For the text-containing cell, return its midpoint in (X, Y) coordinate format. 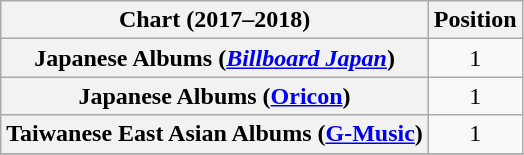
Taiwanese East Asian Albums (G-Music) (215, 134)
Chart (2017–2018) (215, 20)
Japanese Albums (Billboard Japan) (215, 58)
Japanese Albums (Oricon) (215, 96)
Position (475, 20)
